Extract the (x, y) coordinate from the center of the cell holding the provided text.  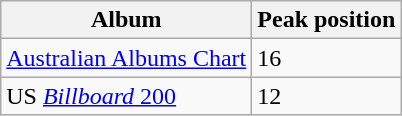
16 (326, 58)
US Billboard 200 (126, 96)
12 (326, 96)
Album (126, 20)
Australian Albums Chart (126, 58)
Peak position (326, 20)
